Return (x, y) of the center of cell containing provided text 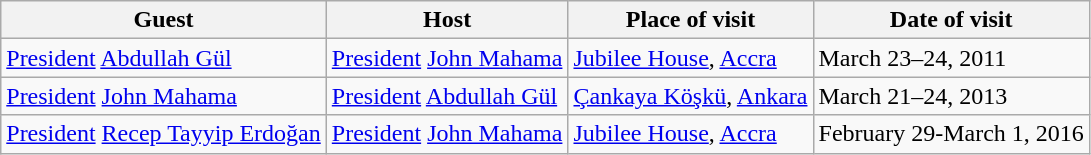
March 23–24, 2011 (951, 58)
Date of visit (951, 20)
February 29-March 1, 2016 (951, 134)
President Recep Tayyip Erdoğan (164, 134)
Place of visit (690, 20)
Çankaya Köşkü, Ankara (690, 96)
Host (447, 20)
Guest (164, 20)
March 21–24, 2013 (951, 96)
